Search for the cell housing the specified text and yield its (x, y) center coordinate. 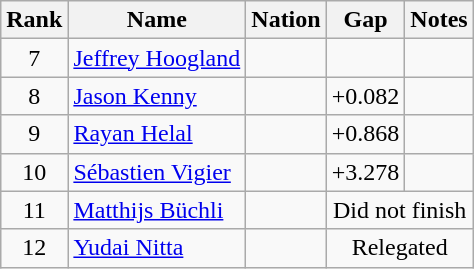
+0.082 (366, 96)
Did not finish (400, 210)
9 (34, 134)
Rank (34, 20)
Sébastien Vigier (157, 172)
10 (34, 172)
Rayan Helal (157, 134)
Relegated (400, 248)
Gap (366, 20)
+0.868 (366, 134)
Notes (439, 20)
7 (34, 58)
Jeffrey Hoogland (157, 58)
8 (34, 96)
Nation (286, 20)
Name (157, 20)
Matthijs Büchli (157, 210)
11 (34, 210)
Yudai Nitta (157, 248)
12 (34, 248)
Jason Kenny (157, 96)
+3.278 (366, 172)
